Search for the cell housing the specified text and yield its [X, Y] center coordinate. 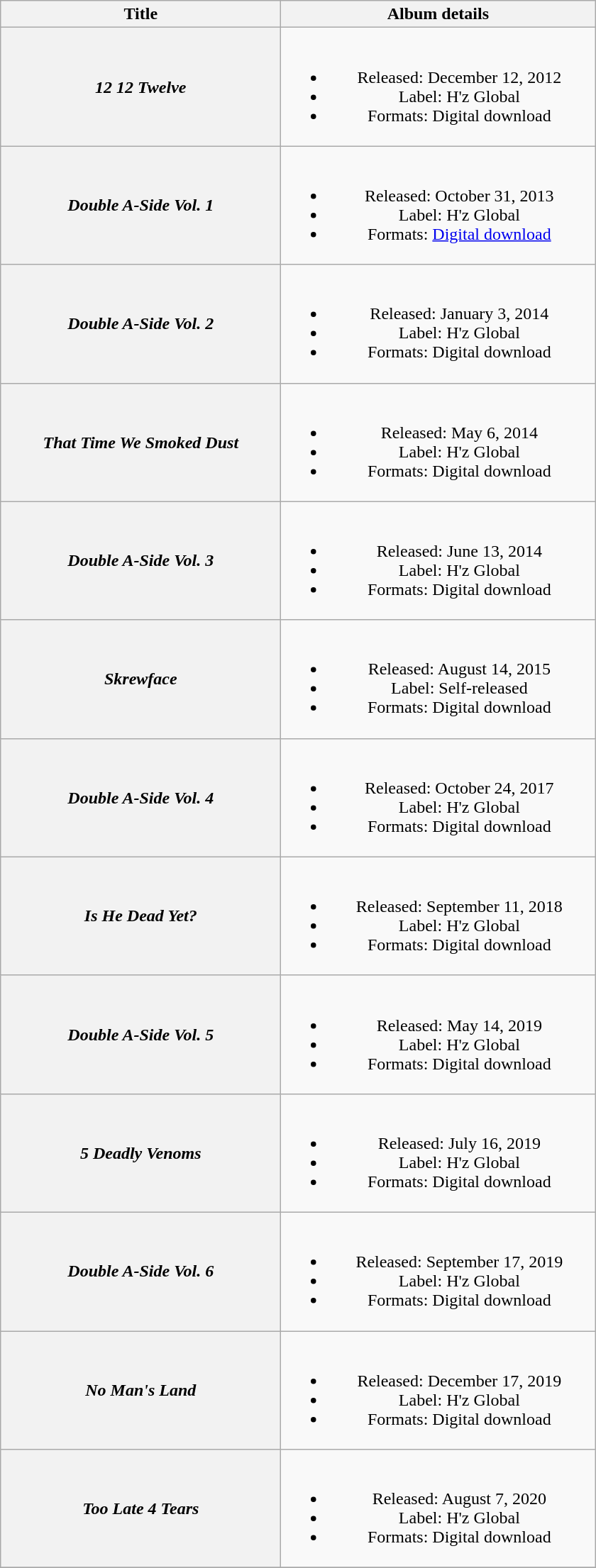
That Time We Smoked Dust [140, 443]
Released: September 17, 2019Label: H'z GlobalFormats: Digital download [438, 1271]
Title [140, 14]
Released: August 7, 2020Label: H'z GlobalFormats: Digital download [438, 1509]
Double A-Side Vol. 6 [140, 1271]
Too Late 4 Tears [140, 1509]
Released: January 3, 2014Label: H'z GlobalFormats: Digital download [438, 323]
Released: May 6, 2014Label: H'z GlobalFormats: Digital download [438, 443]
Double A-Side Vol. 3 [140, 560]
Double A-Side Vol. 5 [140, 1034]
Double A-Side Vol. 4 [140, 797]
Released: May 14, 2019Label: H'z GlobalFormats: Digital download [438, 1034]
Skrewface [140, 679]
5 Deadly Venoms [140, 1153]
Is He Dead Yet? [140, 916]
Released: December 17, 2019Label: H'z GlobalFormats: Digital download [438, 1390]
Released: December 12, 2012Label: H'z GlobalFormats: Digital download [438, 87]
Double A-Side Vol. 1 [140, 206]
Released: September 11, 2018Label: H'z GlobalFormats: Digital download [438, 916]
Released: October 31, 2013Label: H'z GlobalFormats: Digital download [438, 206]
12 12 Twelve [140, 87]
Released: October 24, 2017Label: H'z GlobalFormats: Digital download [438, 797]
Released: June 13, 2014Label: H'z GlobalFormats: Digital download [438, 560]
Released: July 16, 2019Label: H'z GlobalFormats: Digital download [438, 1153]
No Man's Land [140, 1390]
Released: August 14, 2015Label: Self-releasedFormats: Digital download [438, 679]
Double A-Side Vol. 2 [140, 323]
Album details [438, 14]
